Scan for the cell matching the given text and deliver its (X, Y) coordinate at center. 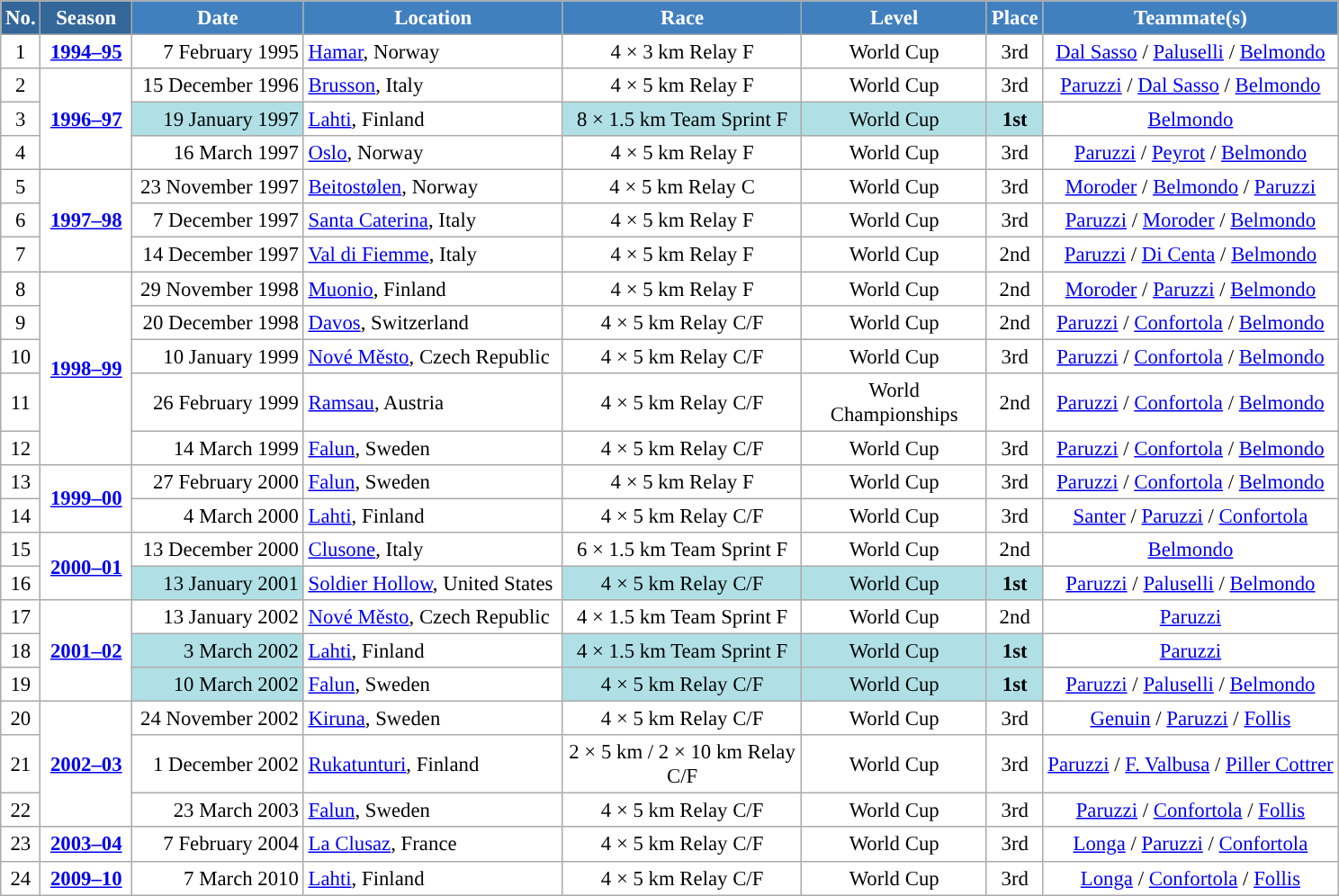
Longa / Confortola / Follis (1191, 878)
Genuin / Paruzzi / Follis (1191, 719)
5 (21, 187)
6 × 1.5 km Team Sprint F (682, 550)
14 March 1999 (218, 448)
World Championships (894, 401)
1 (21, 52)
Rukatunturi, Finland (433, 765)
2009–10 (86, 878)
2002–03 (86, 765)
8 × 1.5 km Team Sprint F (682, 120)
14 (21, 515)
18 (21, 651)
19 January 1997 (218, 120)
1997–98 (86, 221)
Paruzzi / F. Valbusa / Piller Cottrer (1191, 765)
2 × 5 km / 2 × 10 km Relay C/F (682, 765)
Paruzzi / Confortola / Follis (1191, 811)
6 (21, 220)
8 (21, 289)
27 February 2000 (218, 482)
Teammate(s) (1191, 18)
Paruzzi / Peyrot / Belmondo (1191, 153)
Paruzzi / Dal Sasso / Belmondo (1191, 85)
Season (86, 18)
4 × 5 km Relay C (682, 187)
13 December 2000 (218, 550)
7 December 1997 (218, 220)
Paruzzi / Di Centa / Belmondo (1191, 255)
Brusson, Italy (433, 85)
26 February 1999 (218, 401)
7 March 2010 (218, 878)
23 (21, 845)
2 (21, 85)
4 (21, 153)
Moroder / Paruzzi / Belmondo (1191, 289)
Hamar, Norway (433, 52)
7 February 2004 (218, 845)
21 (21, 765)
15 (21, 550)
Beitostølen, Norway (433, 187)
23 November 1997 (218, 187)
1 December 2002 (218, 765)
Davos, Switzerland (433, 322)
9 (21, 322)
7 February 1995 (218, 52)
Clusone, Italy (433, 550)
23 March 2003 (218, 811)
Kiruna, Sweden (433, 719)
22 (21, 811)
7 (21, 255)
20 December 1998 (218, 322)
1994–95 (86, 52)
12 (21, 448)
17 (21, 617)
11 (21, 401)
Place (1014, 18)
14 December 1997 (218, 255)
4 March 2000 (218, 515)
Longa / Paruzzi / Confortola (1191, 845)
Muonio, Finland (433, 289)
20 (21, 719)
Soldier Hollow, United States (433, 583)
16 (21, 583)
24 November 2002 (218, 719)
10 (21, 356)
15 December 1996 (218, 85)
4 × 3 km Relay F (682, 52)
10 March 2002 (218, 685)
Oslo, Norway (433, 153)
16 March 1997 (218, 153)
Level (894, 18)
13 January 2001 (218, 583)
29 November 1998 (218, 289)
2003–04 (86, 845)
Moroder / Belmondo / Paruzzi (1191, 187)
Date (218, 18)
2000–01 (86, 567)
2001–02 (86, 651)
Val di Fiemme, Italy (433, 255)
13 January 2002 (218, 617)
1996–97 (86, 119)
10 January 1999 (218, 356)
No. (21, 18)
3 March 2002 (218, 651)
Santa Caterina, Italy (433, 220)
19 (21, 685)
Race (682, 18)
La Clusaz, France (433, 845)
1999–00 (86, 498)
Ramsau, Austria (433, 401)
1998–99 (86, 369)
Paruzzi / Moroder / Belmondo (1191, 220)
13 (21, 482)
24 (21, 878)
3 (21, 120)
Dal Sasso / Paluselli / Belmondo (1191, 52)
Santer / Paruzzi / Confortola (1191, 515)
Location (433, 18)
